Search for the cell housing the specified text and yield its [x, y] center coordinate. 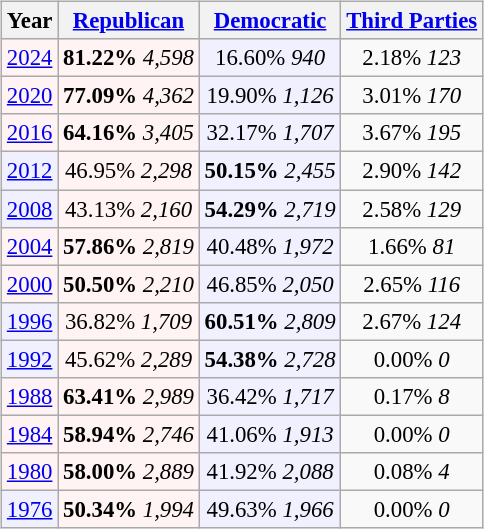
40.48% 1,972 [270, 246]
54.38% 2,728 [270, 359]
2024 [30, 58]
50.34% 1,994 [129, 509]
36.82% 1,709 [129, 321]
Third Parties [412, 21]
3.01% 170 [412, 96]
2020 [30, 96]
1980 [30, 472]
77.09% 4,362 [129, 96]
2.90% 142 [412, 171]
45.62% 2,289 [129, 359]
41.92% 2,088 [270, 472]
57.86% 2,819 [129, 246]
2008 [30, 209]
16.60% 940 [270, 58]
19.90% 1,126 [270, 96]
81.22% 4,598 [129, 58]
2000 [30, 284]
1988 [30, 396]
2.67% 124 [412, 321]
1976 [30, 509]
3.67% 195 [412, 133]
2004 [30, 246]
1996 [30, 321]
1984 [30, 434]
0.17% 8 [412, 396]
0.08% 4 [412, 472]
2.65% 116 [412, 284]
2.58% 129 [412, 209]
58.00% 2,889 [129, 472]
2.18% 123 [412, 58]
32.17% 1,707 [270, 133]
60.51% 2,809 [270, 321]
Democratic [270, 21]
Year [30, 21]
63.41% 2,989 [129, 396]
54.29% 2,719 [270, 209]
2016 [30, 133]
Republican [129, 21]
2012 [30, 171]
1.66% 81 [412, 246]
43.13% 2,160 [129, 209]
50.50% 2,210 [129, 284]
41.06% 1,913 [270, 434]
36.42% 1,717 [270, 396]
50.15% 2,455 [270, 171]
46.95% 2,298 [129, 171]
1992 [30, 359]
58.94% 2,746 [129, 434]
64.16% 3,405 [129, 133]
46.85% 2,050 [270, 284]
49.63% 1,966 [270, 509]
